Return the (X, Y) coordinate for the center point of the cell that contains the specified text.  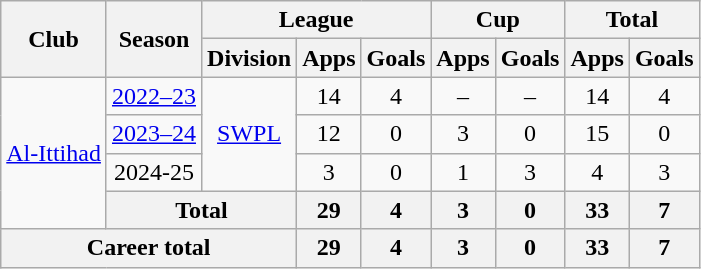
2024-25 (154, 172)
Career total (149, 248)
Club (54, 39)
1 (463, 172)
Cup (498, 20)
SWPL (250, 134)
15 (597, 134)
Al-Ittihad (54, 153)
12 (329, 134)
Season (154, 39)
Division (250, 58)
League (316, 20)
2022–23 (154, 96)
2023–24 (154, 134)
